For the text-containing cell, return its midpoint in (x, y) coordinate format. 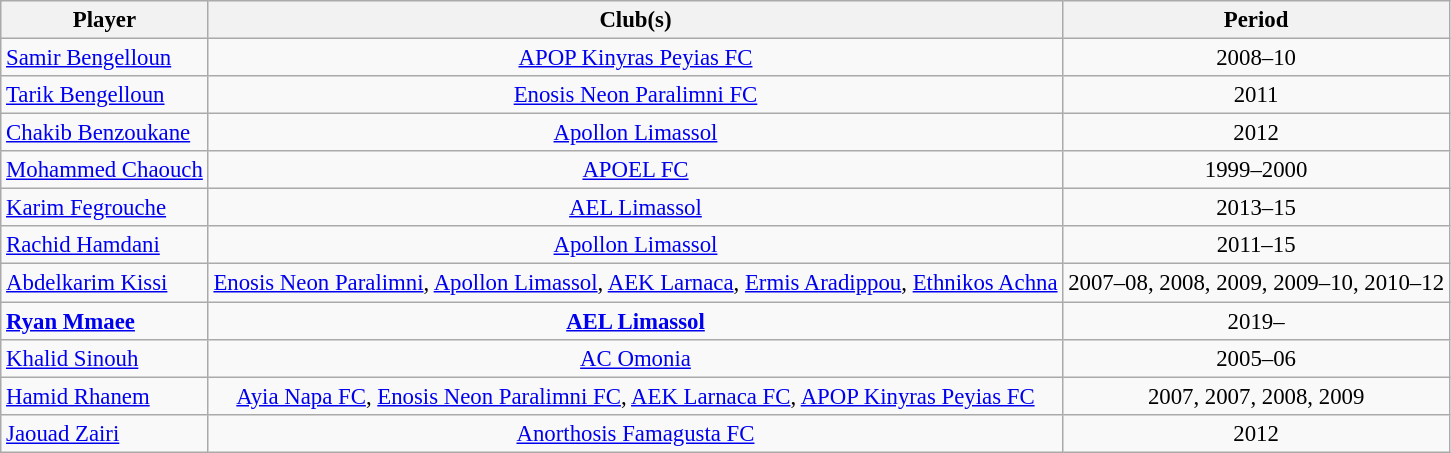
Ayia Napa FC, Enosis Neon Paralimni FC, AEK Larnaca FC, APOP Kinyras Peyias FC (636, 396)
Enosis Neon Paralimni FC (636, 95)
2011 (1256, 95)
APOP Kinyras Peyias FC (636, 58)
2019– (1256, 321)
Jaouad Zairi (104, 433)
2013–15 (1256, 208)
Club(s) (636, 20)
Karim Fegrouche (104, 208)
1999–2000 (1256, 170)
Chakib Benzoukane (104, 133)
Ryan Mmaee (104, 321)
Player (104, 20)
Period (1256, 20)
2007, 2007, 2008, 2009 (1256, 396)
AC Omonia (636, 358)
Enosis Neon Paralimni, Apollon Limassol, AEK Larnaca, Ermis Aradippou, Ethnikos Achna (636, 283)
2008–10 (1256, 58)
2005–06 (1256, 358)
Abdelkarim Kissi (104, 283)
Tarik Bengelloun (104, 95)
Anorthosis Famagusta FC (636, 433)
Rachid Hamdani (104, 245)
APOEL FC (636, 170)
Khalid Sinouh (104, 358)
2007–08, 2008, 2009, 2009–10, 2010–12 (1256, 283)
Samir Bengelloun (104, 58)
2011–15 (1256, 245)
Hamid Rhanem (104, 396)
Mohammed Chaouch (104, 170)
